Extract the [x, y] coordinate from the center of the cell holding the provided text.  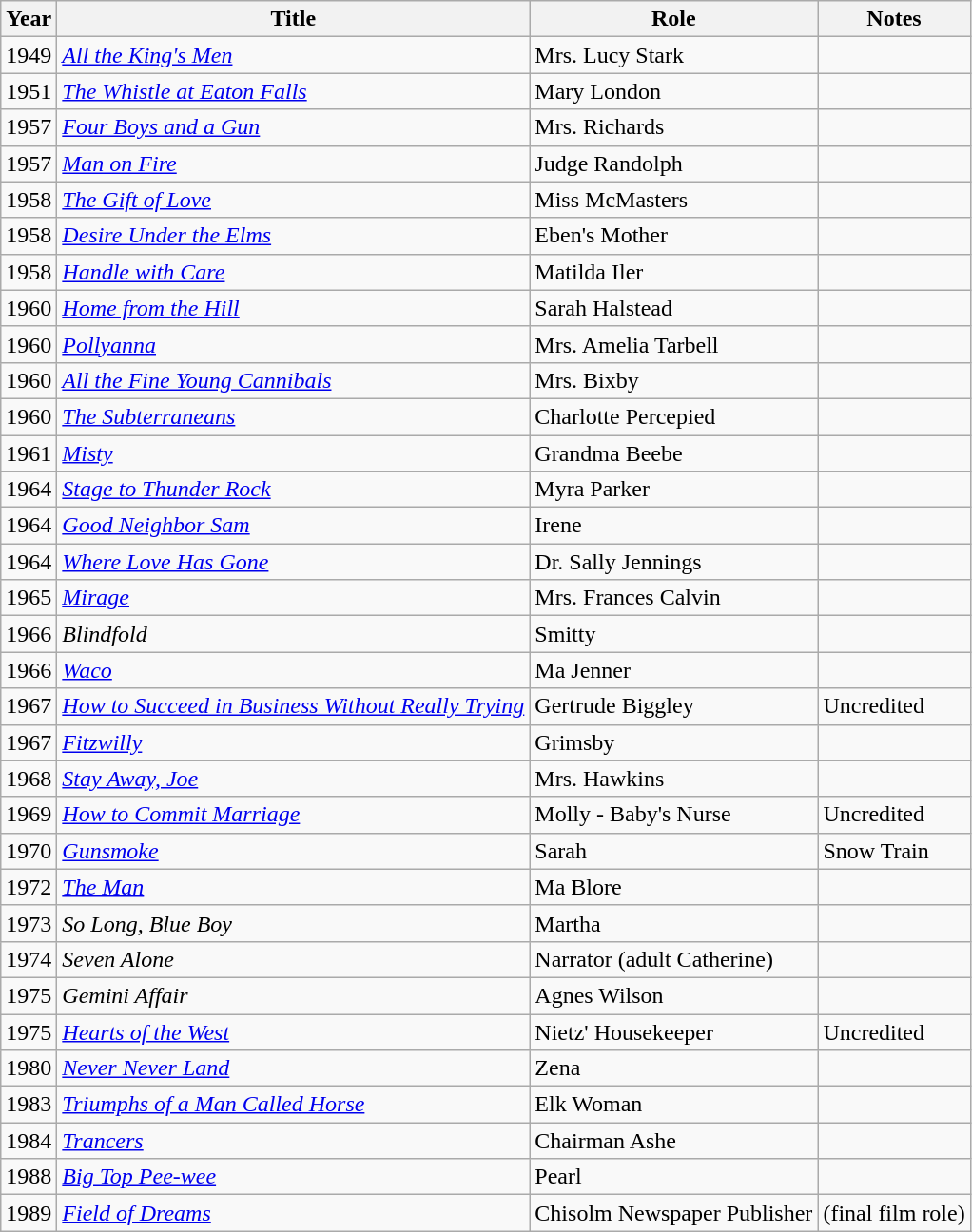
Waco [293, 670]
Hearts of the West [293, 1031]
Fitzwilly [293, 742]
All the King's Men [293, 55]
Miss McMasters [673, 200]
The Subterraneans [293, 416]
(final film role) [894, 1213]
Pearl [673, 1177]
How to Commit Marriage [293, 815]
Mrs. Frances Calvin [673, 598]
Molly - Baby's Nurse [673, 815]
Seven Alone [293, 959]
1969 [29, 815]
Blindfold [293, 634]
Good Neighbor Sam [293, 526]
Stage to Thunder Rock [293, 490]
Desire Under the Elms [293, 236]
1984 [29, 1141]
Gemini Affair [293, 995]
Title [293, 19]
Grandma Beebe [673, 453]
Smitty [673, 634]
Mrs. Amelia Tarbell [673, 344]
Home from the Hill [293, 308]
1965 [29, 598]
1988 [29, 1177]
Triumphs of a Man Called Horse [293, 1105]
The Gift of Love [293, 200]
Field of Dreams [293, 1213]
Elk Woman [673, 1105]
Sarah [673, 851]
Four Boys and a Gun [293, 127]
Myra Parker [673, 490]
The Man [293, 887]
Snow Train [894, 851]
1983 [29, 1105]
Martha [673, 923]
1968 [29, 779]
Grimsby [673, 742]
So Long, Blue Boy [293, 923]
1973 [29, 923]
Pollyanna [293, 344]
All the Fine Young Cannibals [293, 380]
Where Love Has Gone [293, 562]
Agnes Wilson [673, 995]
Mrs. Richards [673, 127]
1961 [29, 453]
Sarah Halstead [673, 308]
1972 [29, 887]
Mrs. Bixby [673, 380]
Mrs. Lucy Stark [673, 55]
Man on Fire [293, 164]
Never Never Land [293, 1068]
How to Succeed in Business Without Really Trying [293, 706]
Handle with Care [293, 272]
Chairman Ashe [673, 1141]
1974 [29, 959]
Nietz' Housekeeper [673, 1031]
1951 [29, 91]
Mary London [673, 91]
Irene [673, 526]
Mrs. Hawkins [673, 779]
Narrator (adult Catherine) [673, 959]
Big Top Pee-wee [293, 1177]
Judge Randolph [673, 164]
1970 [29, 851]
Misty [293, 453]
Ma Blore [673, 887]
Charlotte Percepied [673, 416]
Mirage [293, 598]
Year [29, 19]
Stay Away, Joe [293, 779]
1949 [29, 55]
Chisolm Newspaper Publisher [673, 1213]
1980 [29, 1068]
Gunsmoke [293, 851]
Gertrude Biggley [673, 706]
The Whistle at Eaton Falls [293, 91]
Matilda Iler [673, 272]
Zena [673, 1068]
1989 [29, 1213]
Notes [894, 19]
Eben's Mother [673, 236]
Trancers [293, 1141]
Ma Jenner [673, 670]
Role [673, 19]
Dr. Sally Jennings [673, 562]
